Search for the cell housing the specified text and yield its (X, Y) center coordinate. 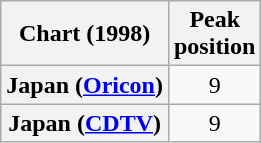
Japan (CDTV) (85, 123)
Peakposition (214, 34)
Japan (Oricon) (85, 85)
Chart (1998) (85, 34)
